Capture the cell that displays the provided text and extract its (X, Y) central coordinate. 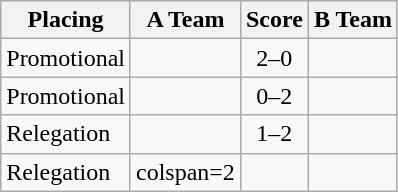
A Team (185, 20)
2–0 (274, 58)
B Team (352, 20)
1–2 (274, 134)
Placing (66, 20)
colspan=2 (185, 172)
0–2 (274, 96)
Score (274, 20)
